Scan for the cell matching the given text and deliver its [X, Y] coordinate at center. 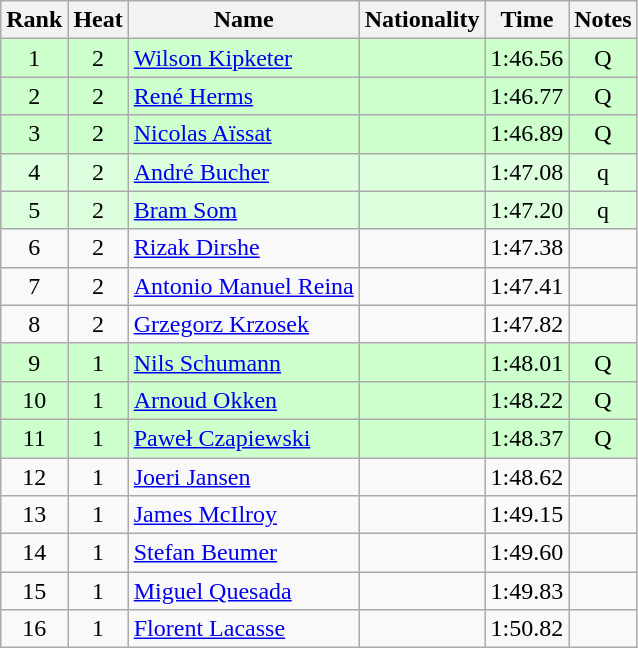
1:46.56 [527, 58]
Time [527, 20]
Arnoud Okken [244, 400]
3 [34, 134]
14 [34, 553]
1:48.01 [527, 362]
4 [34, 172]
Nils Schumann [244, 362]
16 [34, 629]
Paweł Czapiewski [244, 438]
Notes [603, 20]
Grzegorz Krzosek [244, 324]
Antonio Manuel Reina [244, 286]
10 [34, 400]
1:47.41 [527, 286]
Miguel Quesada [244, 591]
Rizak Dirshe [244, 248]
13 [34, 515]
Florent Lacasse [244, 629]
Joeri Jansen [244, 477]
1:48.37 [527, 438]
1:48.22 [527, 400]
Rank [34, 20]
1:47.08 [527, 172]
6 [34, 248]
Nicolas Aïssat [244, 134]
Bram Som [244, 210]
11 [34, 438]
André Bucher [244, 172]
8 [34, 324]
1:47.38 [527, 248]
1:46.89 [527, 134]
Stefan Beumer [244, 553]
James McIlroy [244, 515]
1:47.20 [527, 210]
1:50.82 [527, 629]
1:49.15 [527, 515]
5 [34, 210]
René Herms [244, 96]
Name [244, 20]
Nationality [422, 20]
Heat [98, 20]
7 [34, 286]
1:46.77 [527, 96]
15 [34, 591]
1:48.62 [527, 477]
Wilson Kipketer [244, 58]
12 [34, 477]
1:49.83 [527, 591]
9 [34, 362]
1:47.82 [527, 324]
1:49.60 [527, 553]
